Output the [x, y] coordinate of the center of the cell containing the given text.  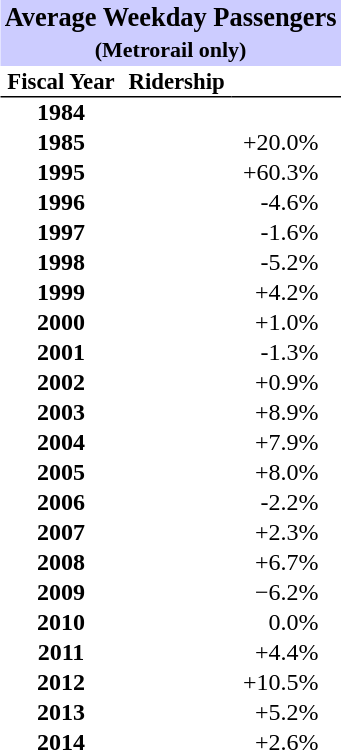
+7.9% [286, 443]
+8.0% [286, 473]
+1.0% [286, 323]
2011 [61, 653]
2012 [61, 683]
+0.9% [286, 383]
1985 [61, 143]
-5.2% [286, 263]
2013 [61, 713]
1984 [61, 113]
+60.3% [286, 173]
-1.6% [286, 233]
+4.2% [286, 293]
+6.7% [286, 563]
2009 [61, 593]
2004 [61, 443]
+10.5% [286, 683]
2000 [61, 323]
1997 [61, 233]
2002 [61, 383]
2006 [61, 503]
2001 [61, 353]
+4.4% [286, 653]
0.0% [286, 623]
+8.9% [286, 413]
1995 [61, 173]
2010 [61, 623]
+5.2% [286, 713]
Fiscal Year [61, 82]
2003 [61, 413]
1998 [61, 263]
1999 [61, 293]
2007 [61, 533]
Ridership [176, 82]
Average Weekday Passengers(Metrorail only) [170, 33]
-4.6% [286, 203]
-2.2% [286, 503]
-1.3% [286, 353]
−6.2% [286, 593]
1996 [61, 203]
2005 [61, 473]
+2.3% [286, 533]
2008 [61, 563]
+20.0% [286, 143]
